Determine the [X, Y] coordinate at the center of the cell enclosing the given text.  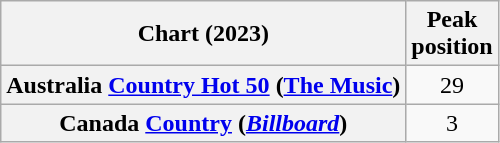
Chart (2023) [204, 34]
Australia Country Hot 50 (The Music) [204, 85]
Peakposition [452, 34]
Canada Country (Billboard) [204, 123]
29 [452, 85]
3 [452, 123]
